Scan for the cell matching the given text and deliver its [x, y] coordinate at center. 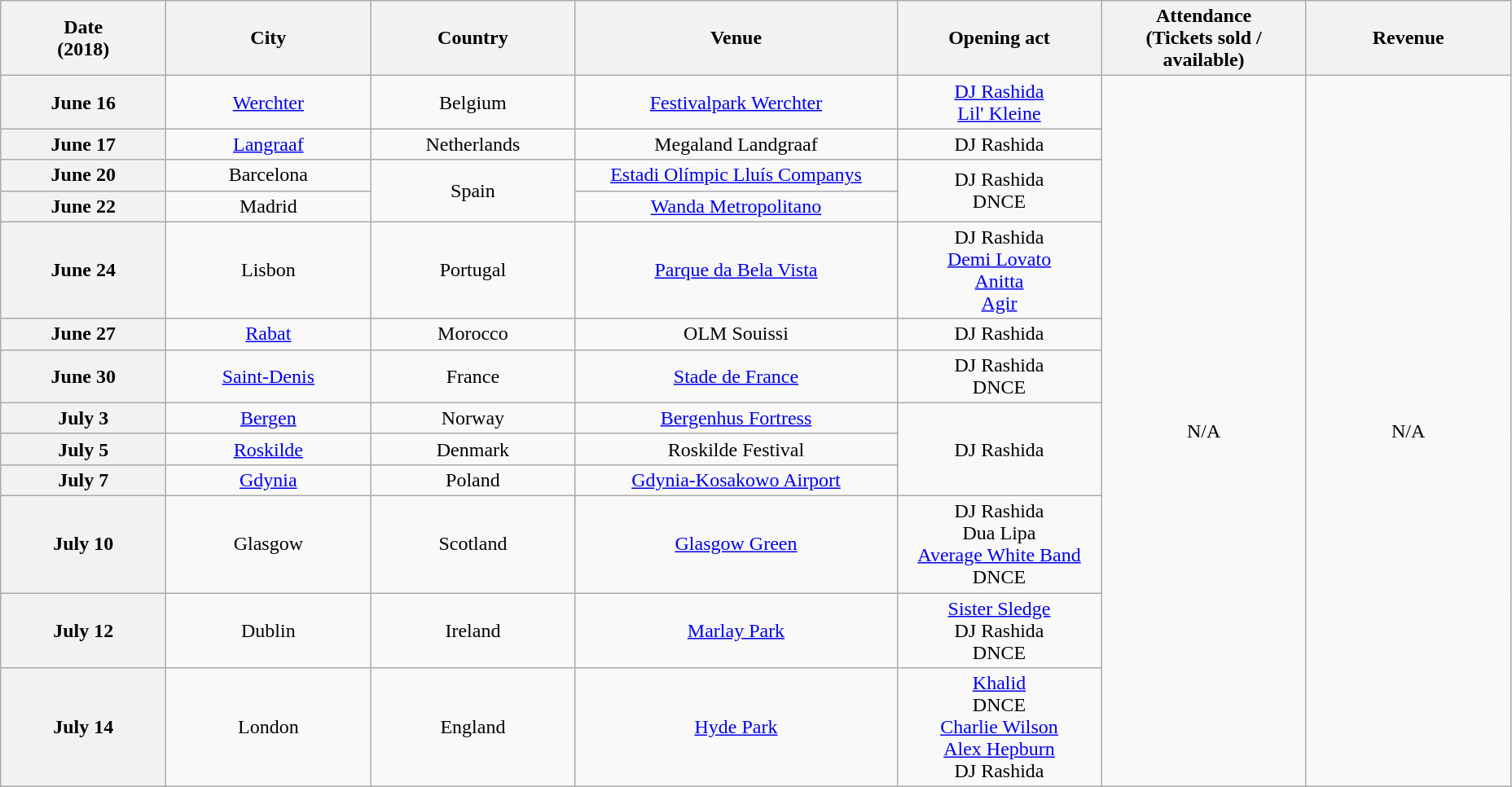
Saint-Denis [269, 376]
DJ RashidaLil' Kleine [999, 103]
Parque da Bela Vista [736, 270]
Sister SledgeDJ RashidaDNCE [999, 631]
June 16 [83, 103]
Langraaf [269, 144]
Poland [472, 480]
Rabat [269, 334]
Attendance(Tickets sold / available) [1204, 38]
June 22 [83, 206]
Marlay Park [736, 631]
Estadi Olímpic Lluís Companys [736, 175]
Ireland [472, 631]
OLM Souissi [736, 334]
July 3 [83, 418]
Festivalpark Werchter [736, 103]
July 5 [83, 449]
July 7 [83, 480]
DJ RashidaDua LipaAverage White BandDNCE [999, 544]
Bergenhus Fortress [736, 418]
DJ RashidaDemi LovatoAnittaAgir [999, 270]
June 24 [83, 270]
KhalidDNCECharlie WilsonAlex HepburnDJ Rashida [999, 728]
Madrid [269, 206]
Netherlands [472, 144]
City [269, 38]
Venue [736, 38]
Revenue [1408, 38]
Portugal [472, 270]
June 30 [83, 376]
Roskilde Festival [736, 449]
Lisbon [269, 270]
Dublin [269, 631]
Norway [472, 418]
Bergen [269, 418]
Gdynia [269, 480]
Wanda Metropolitano [736, 206]
June 20 [83, 175]
July 14 [83, 728]
Stade de France [736, 376]
Scotland [472, 544]
Roskilde [269, 449]
France [472, 376]
Glasgow [269, 544]
England [472, 728]
Megaland Landgraaf [736, 144]
London [269, 728]
Morocco [472, 334]
July 12 [83, 631]
Date(2018) [83, 38]
Barcelona [269, 175]
Belgium [472, 103]
July 10 [83, 544]
Gdynia-Kosakowo Airport [736, 480]
Denmark [472, 449]
Hyde Park [736, 728]
Opening act [999, 38]
Glasgow Green [736, 544]
Werchter [269, 103]
June 17 [83, 144]
Spain [472, 191]
June 27 [83, 334]
Country [472, 38]
